Provide the [x, y] coordinate of the cell's center where the given text is located.  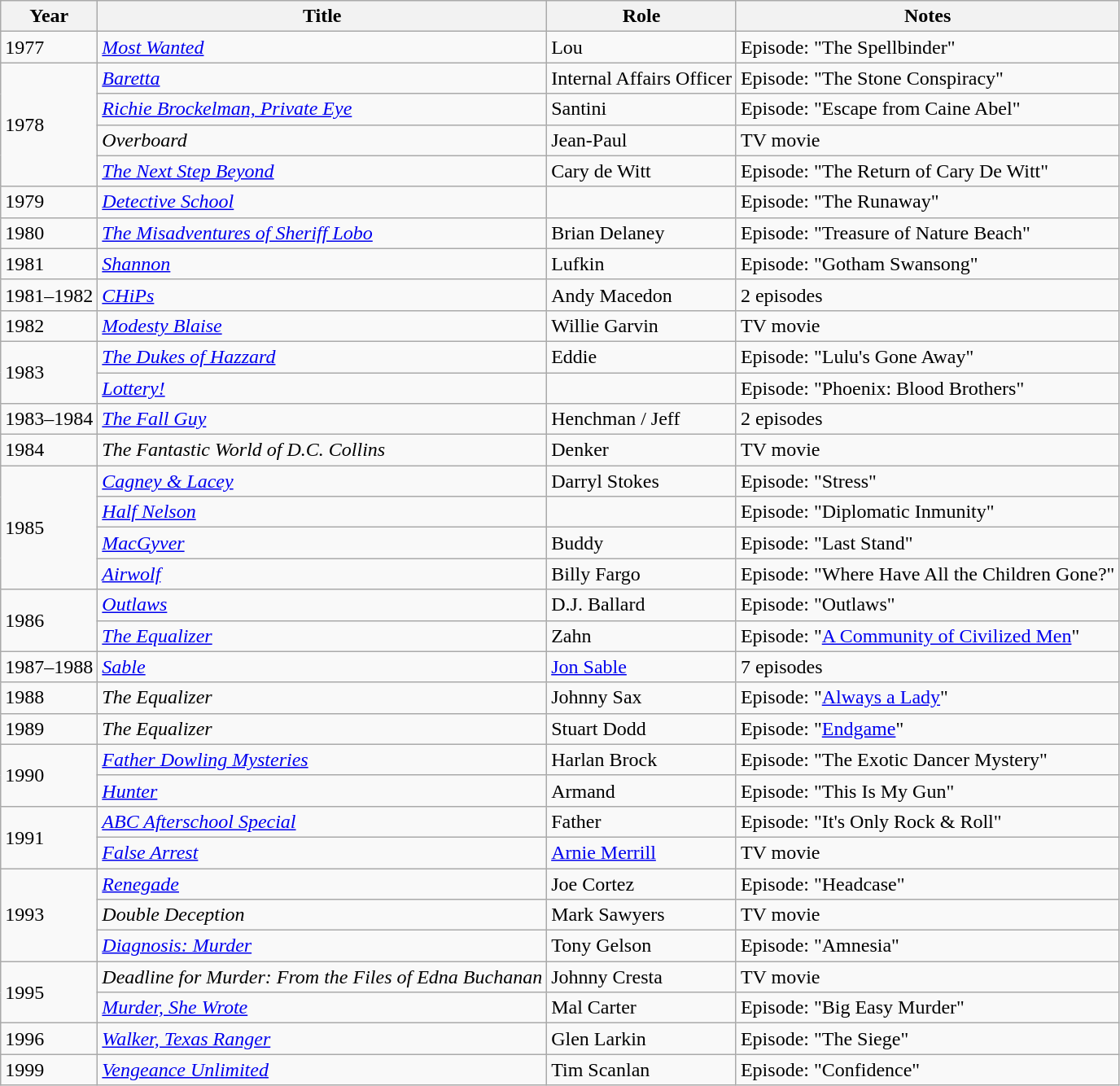
Stuart Dodd [641, 729]
Overboard [322, 140]
Episode: "Last Stand" [928, 543]
Joe Cortez [641, 883]
CHiPs [322, 295]
Episode: "The Siege" [928, 1039]
The Misadventures of Sheriff Lobo [322, 233]
Episode: "Diplomatic Inmunity" [928, 512]
ABC Afterschool Special [322, 821]
Cary de Witt [641, 171]
Double Deception [322, 915]
Half Nelson [322, 512]
1988 [49, 698]
Role [641, 16]
The Fantastic World of D.C. Collins [322, 450]
1989 [49, 729]
Outlaws [322, 605]
1978 [49, 125]
D.J. Ballard [641, 605]
MacGyver [322, 543]
Willie Garvin [641, 326]
1982 [49, 326]
Episode: "A Community of Civilized Men" [928, 636]
Episode: "Stress" [928, 481]
Episode: "Treasure of Nature Beach" [928, 233]
Episode: "Where Have All the Children Gone?" [928, 574]
1981 [49, 264]
1983–1984 [49, 419]
Airwolf [322, 574]
Diagnosis: Murder [322, 946]
Darryl Stokes [641, 481]
Glen Larkin [641, 1039]
Andy Macedon [641, 295]
Tim Scanlan [641, 1070]
Episode: "The Runaway" [928, 202]
The Fall Guy [322, 419]
Year [49, 16]
Episode: "Lulu's Gone Away" [928, 357]
Lottery! [322, 388]
Modesty Blaise [322, 326]
Episode: "Phoenix: Blood Brothers" [928, 388]
Vengeance Unlimited [322, 1070]
1986 [49, 620]
Deadline for Murder: From the Files of Edna Buchanan [322, 977]
Episode: "Amnesia" [928, 946]
Episode: "Escape from Caine Abel" [928, 109]
1995 [49, 992]
Episode: "Gotham Swansong" [928, 264]
Denker [641, 450]
Episode: "Confidence" [928, 1070]
1980 [49, 233]
Eddie [641, 357]
Brian Delaney [641, 233]
1991 [49, 837]
1977 [49, 47]
Episode: "The Stone Conspiracy" [928, 78]
Most Wanted [322, 47]
Notes [928, 16]
Episode: "The Return of Cary De Witt" [928, 171]
Title [322, 16]
1990 [49, 775]
Mal Carter [641, 1008]
Episode: "This Is My Gun" [928, 790]
Renegade [322, 883]
Father Dowling Mysteries [322, 760]
Internal Affairs Officer [641, 78]
Cagney & Lacey [322, 481]
Episode: "The Spellbinder" [928, 47]
Baretta [322, 78]
Zahn [641, 636]
The Dukes of Hazzard [322, 357]
1979 [49, 202]
Johnny Sax [641, 698]
Detective School [322, 202]
Armand [641, 790]
7 episodes [928, 667]
1996 [49, 1039]
Lufkin [641, 264]
1983 [49, 372]
Henchman / Jeff [641, 419]
Tony Gelson [641, 946]
Murder, She Wrote [322, 1008]
1985 [49, 528]
1981–1982 [49, 295]
Jean-Paul [641, 140]
Johnny Cresta [641, 977]
Episode: "Headcase" [928, 883]
Lou [641, 47]
Arnie Merrill [641, 852]
Episode: "Endgame" [928, 729]
Harlan Brock [641, 760]
Hunter [322, 790]
Father [641, 821]
Walker, Texas Ranger [322, 1039]
1987–1988 [49, 667]
1984 [49, 450]
False Arrest [322, 852]
1993 [49, 914]
Buddy [641, 543]
1999 [49, 1070]
Episode: "It's Only Rock & Roll" [928, 821]
Santini [641, 109]
Jon Sable [641, 667]
Episode: "Always a Lady" [928, 698]
Episode: "Big Easy Murder" [928, 1008]
Billy Fargo [641, 574]
Episode: "The Exotic Dancer Mystery" [928, 760]
Richie Brockelman, Private Eye [322, 109]
Episode: "Outlaws" [928, 605]
Shannon [322, 264]
Mark Sawyers [641, 915]
Sable [322, 667]
The Next Step Beyond [322, 171]
